Identify which cell holds the provided text, then report its [x, y] central coordinate. 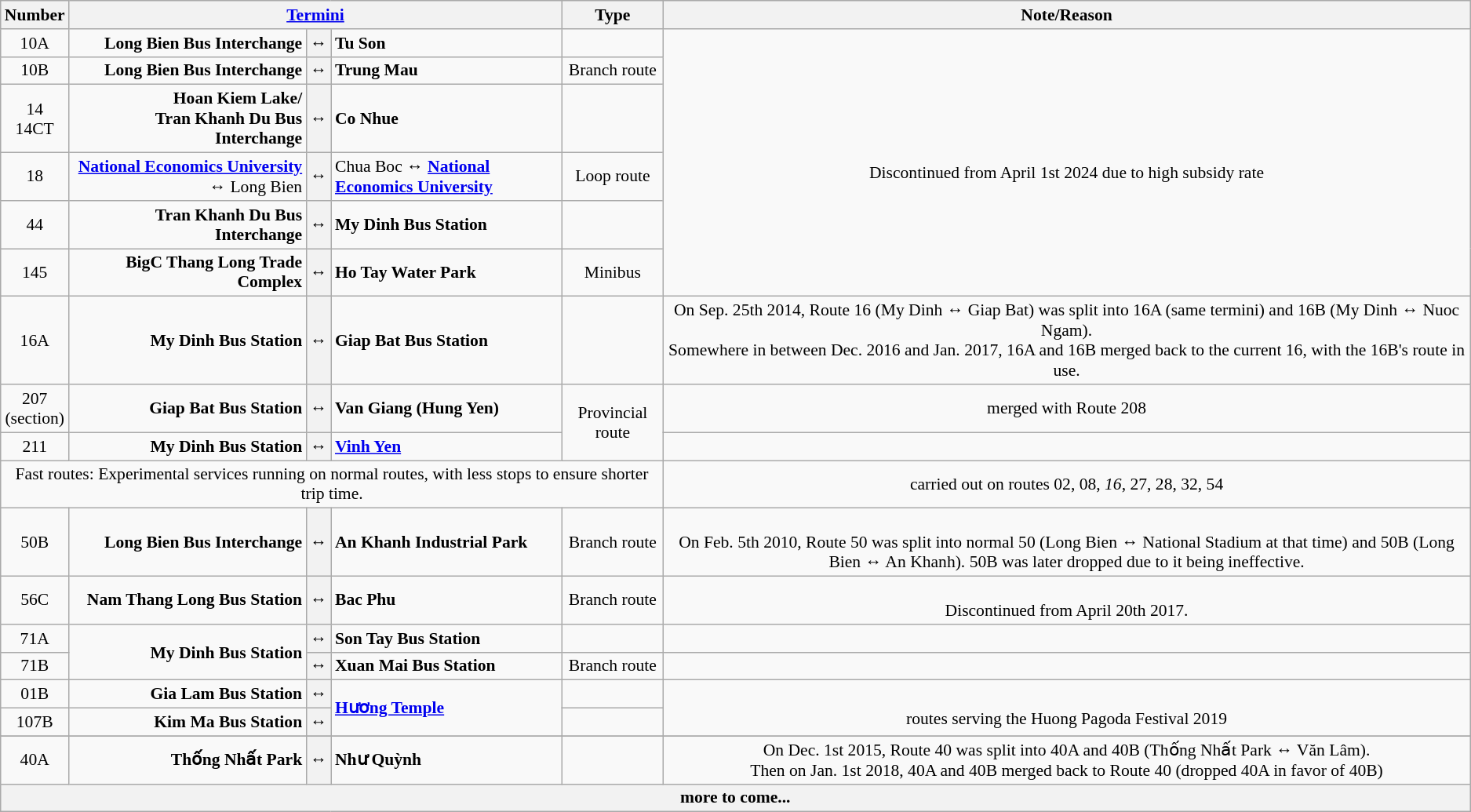
Van Giang (Hung Yen) [446, 408]
1414CT [35, 119]
Vinh Yen [446, 446]
44 [35, 224]
56C [35, 601]
Number [35, 15]
merged with Route 208 [1066, 408]
Trung Mau [446, 71]
Son Tay Bus Station [446, 639]
Discontinued from April 20th 2017. [1066, 601]
Loop route [612, 177]
Gia Lam Bus Station [188, 694]
Minibus [612, 273]
Ho Tay Water Park [446, 273]
Như Quỳnh [446, 759]
Chua Boc ↔ National Economics University [446, 177]
Hoan Kiem Lake/Tran Khanh Du Bus Interchange [188, 119]
Co Nhue [446, 119]
Xuan Mai Bus Station [446, 666]
more to come... [736, 798]
01B [35, 694]
BigC Thang Long Trade Complex [188, 273]
Provincial route [612, 422]
Termini [315, 15]
Hương Temple [446, 708]
Discontinued from April 1st 2024 due to high subsidy rate [1066, 163]
10B [35, 71]
71A [35, 639]
routes serving the Huong Pagoda Festival 2019 [1066, 708]
Tu Son [446, 43]
145 [35, 273]
Kim Ma Bus Station [188, 723]
107B [35, 723]
40A [35, 759]
National Economics University ↔ Long Bien [188, 177]
10A [35, 43]
Nam Thang Long Bus Station [188, 601]
Type [612, 15]
18 [35, 177]
211 [35, 446]
carried out on routes 02, 08, 16, 27, 28, 32, 54 [1066, 485]
Note/Reason [1066, 15]
Tran Khanh Du Bus Interchange [188, 224]
207(section) [35, 408]
50B [35, 543]
71B [35, 666]
Thống Nhất Park [188, 759]
An Khanh Industrial Park [446, 543]
Fast routes: Experimental services running on normal routes, with less stops to ensure shorter trip time. [333, 485]
16A [35, 340]
Bac Phu [446, 601]
